Extract the (X, Y) coordinate from the center of the cell holding the provided text.  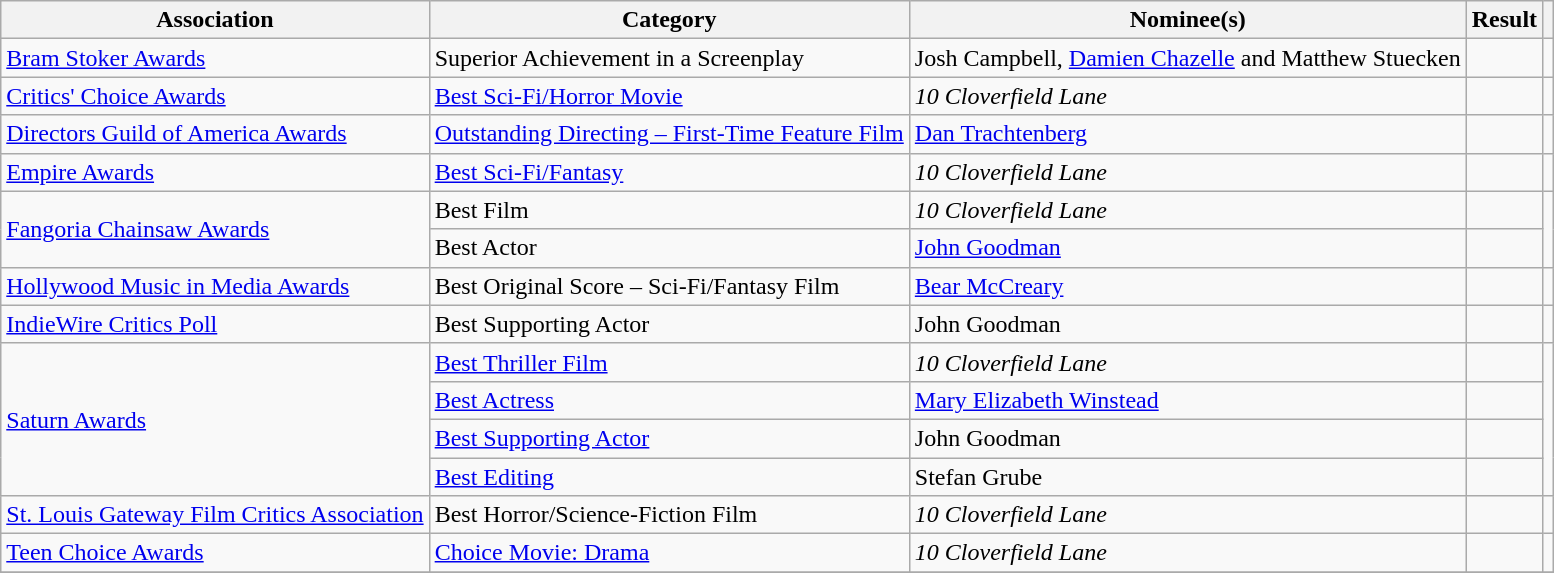
Bram Stoker Awards (215, 58)
Critics' Choice Awards (215, 96)
Result (1504, 20)
Hollywood Music in Media Awards (215, 286)
Choice Movie: Drama (669, 553)
Fangoria Chainsaw Awards (215, 229)
Best Editing (669, 477)
Superior Achievement in a Screenplay (669, 58)
Association (215, 20)
Nominee(s) (1188, 20)
Teen Choice Awards (215, 553)
Best Original Score – Sci-Fi/Fantasy Film (669, 286)
Saturn Awards (215, 419)
St. Louis Gateway Film Critics Association (215, 515)
Directors Guild of America Awards (215, 134)
Best Thriller Film (669, 362)
Josh Campbell, Damien Chazelle and Matthew Stuecken (1188, 58)
Mary Elizabeth Winstead (1188, 400)
Empire Awards (215, 172)
Best Horror/Science-Fiction Film (669, 515)
Best Sci-Fi/Fantasy (669, 172)
IndieWire Critics Poll (215, 324)
Best Film (669, 210)
Best Sci-Fi/Horror Movie (669, 96)
Best Actress (669, 400)
Category (669, 20)
Stefan Grube (1188, 477)
Dan Trachtenberg (1188, 134)
Bear McCreary (1188, 286)
Best Actor (669, 248)
Outstanding Directing – First-Time Feature Film (669, 134)
